Identify which cell holds the provided text, then report its (x, y) central coordinate. 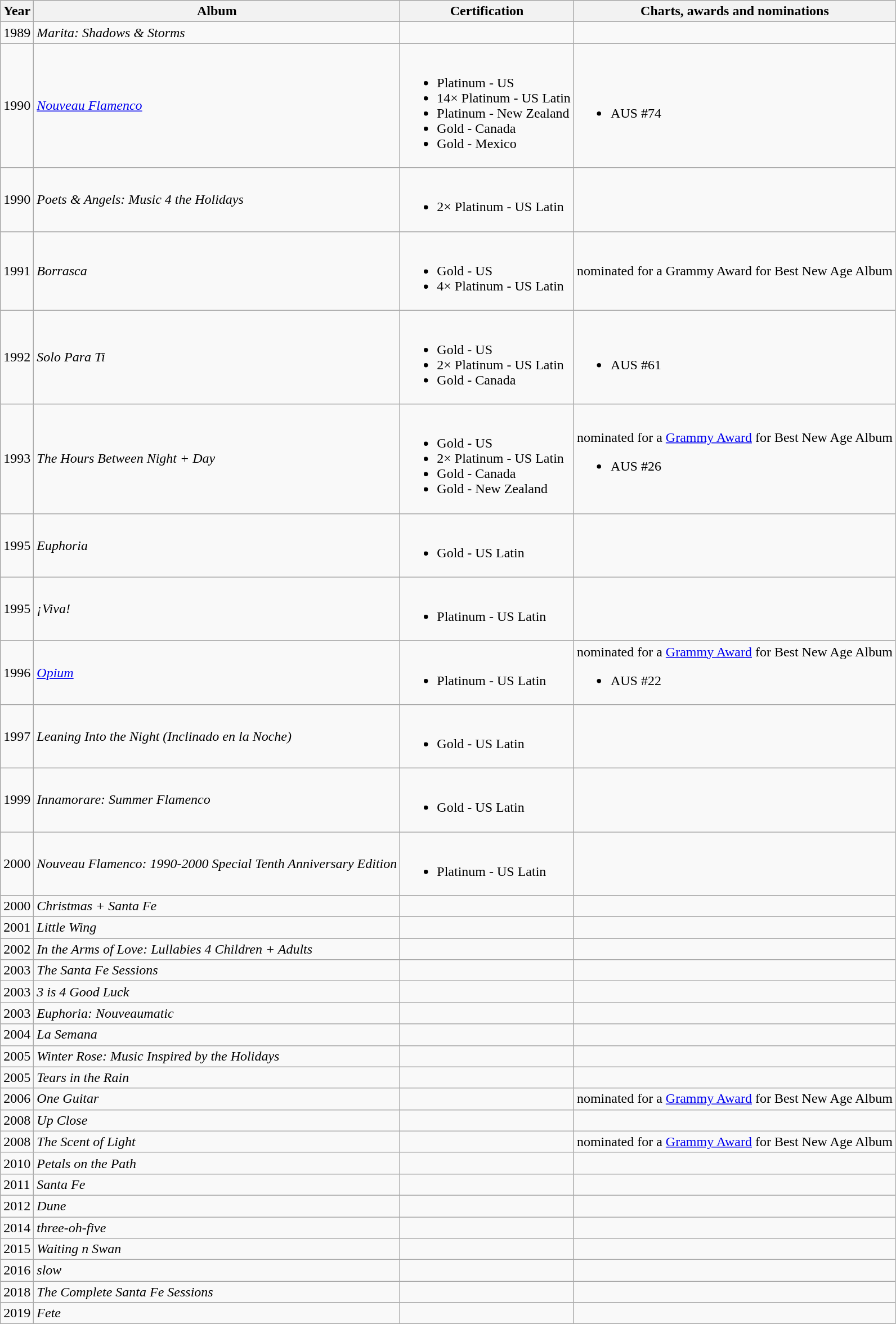
The Scent of Light (217, 1142)
Nouveau Flamenco: 1990-2000 Special Tenth Anniversary Edition (217, 864)
Album (217, 11)
Little Wing (217, 928)
Dune (217, 1206)
2018 (17, 1292)
2010 (17, 1163)
2002 (17, 949)
Fete (217, 1313)
2016 (17, 1271)
Santa Fe (217, 1184)
The Santa Fe Sessions (217, 970)
Solo Para Ti (217, 357)
One Guitar (217, 1099)
2014 (17, 1228)
Nouveau Flamenco (217, 106)
Gold - US2× Platinum - US LatinGold - Canada (487, 357)
Borrasca (217, 271)
2012 (17, 1206)
2011 (17, 1184)
Winter Rose: Music Inspired by the Holidays (217, 1056)
2015 (17, 1249)
Euphoria (217, 545)
Petals on the Path (217, 1163)
2× Platinum - US Latin (487, 199)
The Complete Santa Fe Sessions (217, 1292)
1989 (17, 33)
1991 (17, 271)
nominated for a Grammy Award for Best New Age AlbumAUS #26 (734, 459)
In the Arms of Love: Lullabies 4 Children + Adults (217, 949)
AUS #61 (734, 357)
1992 (17, 357)
Innamorare: Summer Flamenco (217, 799)
Marita: Shadows & Storms (217, 33)
1996 (17, 672)
La Semana (217, 1035)
1999 (17, 799)
Gold - US2× Platinum - US LatinGold - CanadaGold - New Zealand (487, 459)
Christmas + Santa Fe (217, 906)
2006 (17, 1099)
Charts, awards and nominations (734, 11)
Leaning Into the Night (Inclinado en la Noche) (217, 736)
2001 (17, 928)
Opium (217, 672)
1993 (17, 459)
Tears in the Rain (217, 1077)
3 is 4 Good Luck (217, 992)
slow (217, 1271)
AUS #74 (734, 106)
Up Close (217, 1120)
three-oh-five (217, 1228)
2019 (17, 1313)
Waiting n Swan (217, 1249)
Poets & Angels: Music 4 the Holidays (217, 199)
Gold - US4× Platinum - US Latin (487, 271)
1997 (17, 736)
2004 (17, 1035)
Certification (487, 11)
Platinum - US14× Platinum - US LatinPlatinum - New ZealandGold - CanadaGold - Mexico (487, 106)
nominated for a Grammy Award for Best New Age AlbumAUS #22 (734, 672)
Euphoria: Nouveaumatic (217, 1013)
The Hours Between Night + Day (217, 459)
Year (17, 11)
¡Viva! (217, 609)
